Detect which cell encompasses the target text, then output its (X, Y) center coordinate. 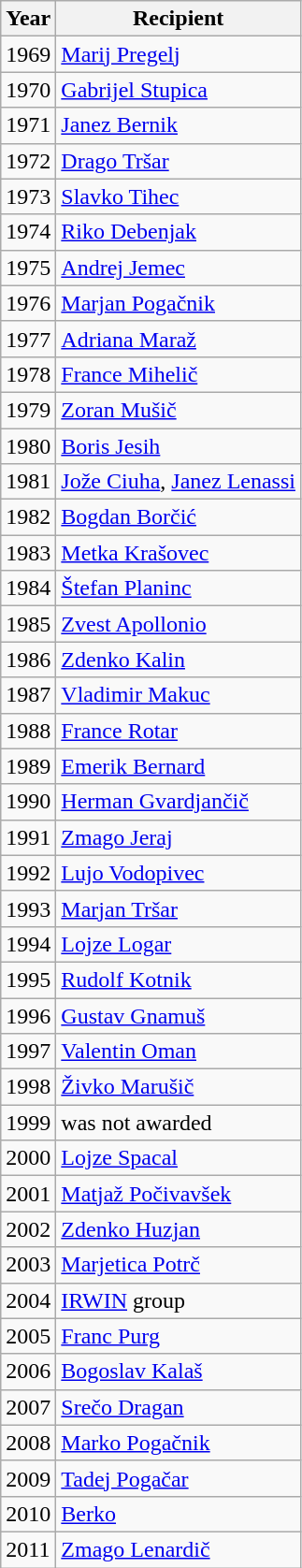
Lojze Logar (179, 944)
Adriana Maraž (179, 339)
1988 (28, 731)
Gustav Gnamuš (179, 1015)
2004 (28, 1300)
Andrej Jemec (179, 268)
Gabrijel Stupica (179, 90)
was not awarded (179, 1123)
1972 (28, 161)
Slavko Tihec (179, 196)
1983 (28, 553)
Zdenko Huzjan (179, 1229)
2000 (28, 1158)
2005 (28, 1336)
Matjaž Počivavšek (179, 1194)
France Rotar (179, 731)
2001 (28, 1194)
Rudolf Kotnik (179, 980)
1990 (28, 802)
1997 (28, 1052)
1986 (28, 660)
1995 (28, 980)
1977 (28, 339)
Year (28, 19)
Lujo Vodopivec (179, 873)
Živko Marušič (179, 1087)
2010 (28, 1514)
Jože Ciuha, Janez Lenassi (179, 482)
1971 (28, 125)
1970 (28, 90)
1999 (28, 1123)
Franc Purg (179, 1336)
Herman Gvardjančič (179, 802)
1993 (28, 908)
2006 (28, 1372)
1973 (28, 196)
2007 (28, 1407)
1996 (28, 1015)
Zmago Jeraj (179, 837)
1969 (28, 54)
Zvest Apollonio (179, 624)
1978 (28, 374)
2003 (28, 1265)
1975 (28, 268)
Marjan Tršar (179, 908)
Marjetica Potrč (179, 1265)
1981 (28, 482)
Zmago Lenardič (179, 1549)
Riko Debenjak (179, 232)
Zoran Mušič (179, 410)
Metka Krašovec (179, 553)
Emerik Bernard (179, 766)
Recipient (179, 19)
1987 (28, 695)
1984 (28, 588)
Berko (179, 1514)
France Mihelič (179, 374)
Zdenko Kalin (179, 660)
Valentin Oman (179, 1052)
Štefan Planinc (179, 588)
1974 (28, 232)
Lojze Spacal (179, 1158)
Bogdan Borčić (179, 517)
1989 (28, 766)
Janez Bernik (179, 125)
1979 (28, 410)
1976 (28, 303)
1998 (28, 1087)
1994 (28, 944)
Vladimir Makuc (179, 695)
Bogoslav Kalaš (179, 1372)
IRWIN group (179, 1300)
Srečo Dragan (179, 1407)
1991 (28, 837)
2011 (28, 1549)
2002 (28, 1229)
1985 (28, 624)
1980 (28, 446)
Drago Tršar (179, 161)
2008 (28, 1443)
Boris Jesih (179, 446)
2009 (28, 1478)
Marko Pogačnik (179, 1443)
1982 (28, 517)
1992 (28, 873)
Marij Pregelj (179, 54)
Tadej Pogačar (179, 1478)
Marjan Pogačnik (179, 303)
